Find where the given text appears and provide that cell's center as (X, Y) coordinate. 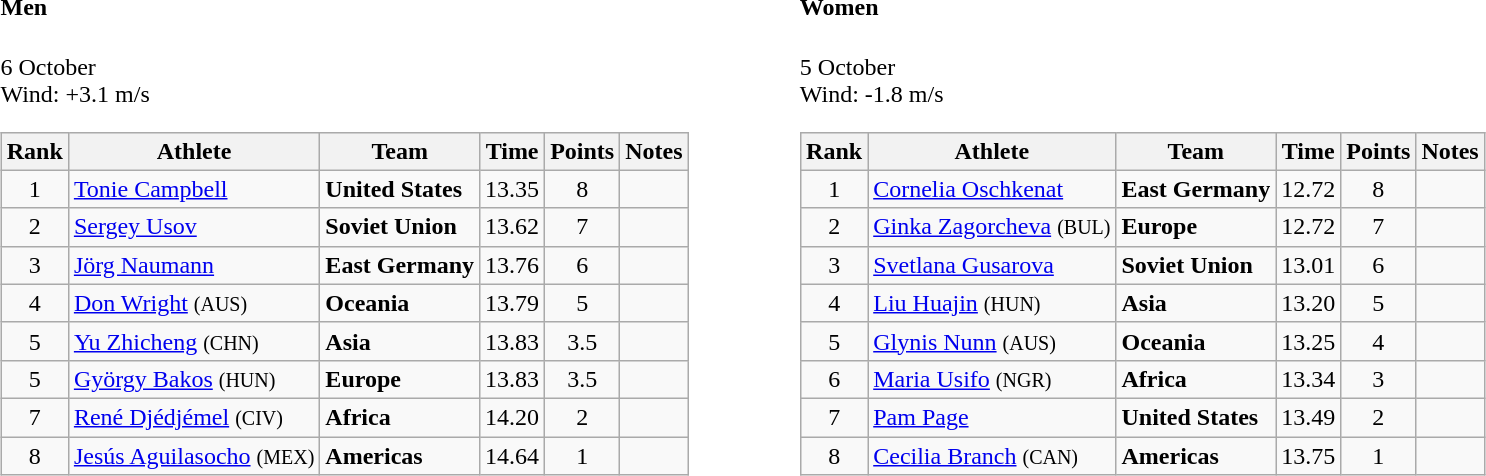
13.76 (512, 265)
Jesús Aguilasocho (MEX) (194, 456)
Tonie Campbell (194, 189)
13.34 (1308, 379)
13.75 (1308, 456)
13.49 (1308, 417)
14.64 (512, 456)
Cecilia Branch (CAN) (992, 456)
Yu Zhicheng (CHN) (194, 341)
René Djédjémel (CIV) (194, 417)
György Bakos (HUN) (194, 379)
Don Wright (AUS) (194, 303)
13.01 (1308, 265)
13.25 (1308, 341)
Liu Huajin (HUN) (992, 303)
Svetlana Gusarova (992, 265)
Maria Usifo (NGR) (992, 379)
Sergey Usov (194, 227)
Glynis Nunn (AUS) (992, 341)
Jörg Naumann (194, 265)
13.79 (512, 303)
13.20 (1308, 303)
Ginka Zagorcheva (BUL) (992, 227)
Pam Page (992, 417)
Cornelia Oschkenat (992, 189)
14.20 (512, 417)
13.62 (512, 227)
13.35 (512, 189)
